For the text-containing cell, return its midpoint in (X, Y) coordinate format. 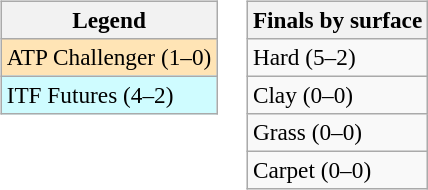
Carpet (0–0) (337, 171)
ATP Challenger (1–0) (108, 57)
Grass (0–0) (337, 133)
Legend (108, 20)
ITF Futures (4–2) (108, 95)
Finals by surface (337, 20)
Clay (0–0) (337, 95)
Hard (5–2) (337, 57)
